Provide the (X, Y) coordinate of the cell's center where the given text is located.  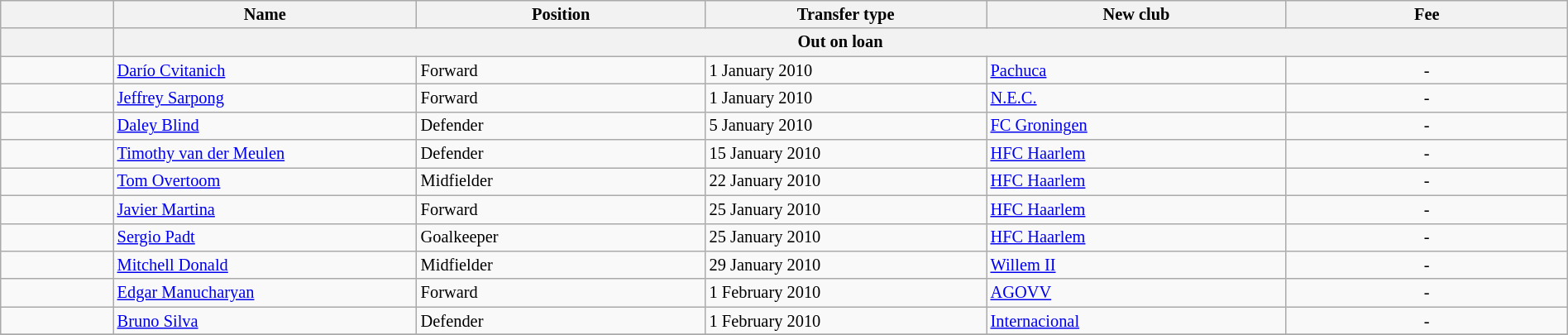
Name (265, 14)
N.E.C. (1136, 98)
Out on loan (840, 42)
15 January 2010 (846, 154)
5 January 2010 (846, 126)
Bruno Silva (265, 321)
22 January 2010 (846, 181)
Transfer type (846, 14)
Tom Overtoom (265, 181)
Internacional (1136, 321)
Mitchell Donald (265, 265)
AGOVV (1136, 293)
Goalkeeper (561, 237)
Sergio Padt (265, 237)
Daley Blind (265, 126)
Darío Cvitanich (265, 70)
FC Groningen (1136, 126)
Edgar Manucharyan (265, 293)
Jeffrey Sarpong (265, 98)
Fee (1427, 14)
Pachuca (1136, 70)
Willem II (1136, 265)
Position (561, 14)
Javier Martina (265, 209)
29 January 2010 (846, 265)
New club (1136, 14)
Timothy van der Meulen (265, 154)
